Scan for the cell matching the given text and deliver its (X, Y) coordinate at center. 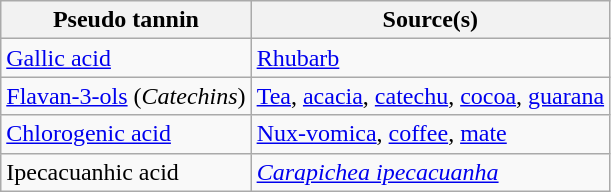
Rhubarb (430, 58)
Carapichea ipecacuanha (430, 172)
Nux-vomica, coffee, mate (430, 134)
Flavan-3-ols (Catechins) (126, 96)
Source(s) (430, 20)
Pseudo tannin (126, 20)
Ipecacuanhic acid (126, 172)
Chlorogenic acid (126, 134)
Gallic acid (126, 58)
Tea, acacia, catechu, cocoa, guarana (430, 96)
